For the text-containing cell, return its midpoint in [x, y] coordinate format. 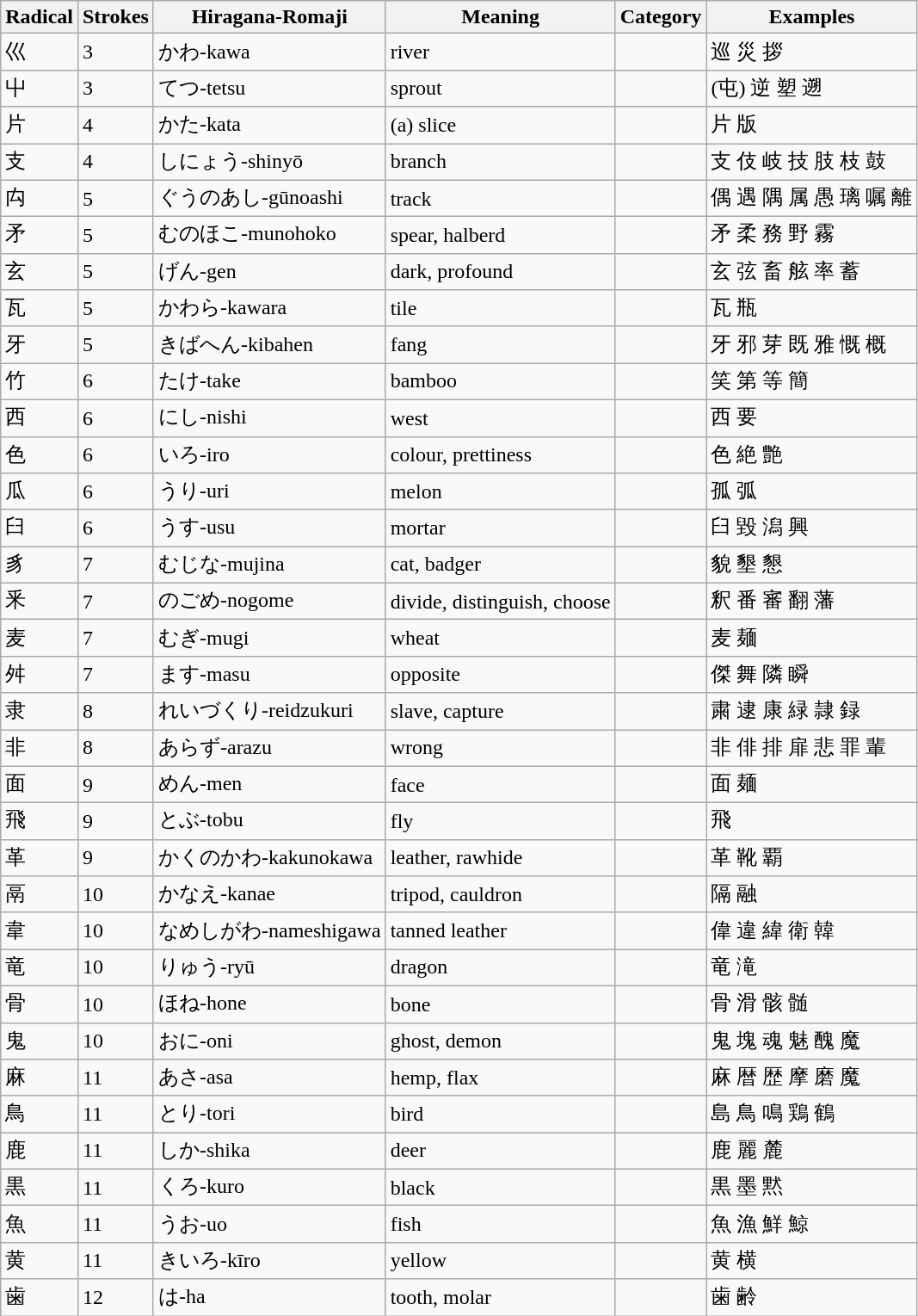
非 [40, 749]
うお-uo [269, 1224]
歯 [40, 1298]
Strokes [115, 17]
面 麺 [812, 785]
しにょう-shinyō [269, 162]
wheat [501, 639]
bone [501, 1004]
12 [115, 1298]
玄 弦 畜 舷 率 蓄 [812, 272]
とぶ-tobu [269, 821]
bird [501, 1114]
Radical [40, 17]
west [501, 418]
片 版 [812, 126]
fang [501, 344]
tanned leather [501, 931]
Category [661, 17]
麻 [40, 1078]
屮 [40, 88]
colour, prettiness [501, 454]
fish [501, 1224]
支 [40, 162]
孤 弧 [812, 492]
牙 [40, 344]
魚 漁 鮮 鯨 [812, 1224]
tile [501, 308]
鳥 [40, 1114]
cat, badger [501, 565]
隔 融 [812, 895]
臼 [40, 528]
tooth, molar [501, 1298]
(屯) 逆 塑 遡 [812, 88]
ぐうのあし-gūnoashi [269, 198]
禸 [40, 198]
西 要 [812, 418]
色 絶 艶 [812, 454]
かくのかわ-kakunokawa [269, 857]
革 靴 覇 [812, 857]
かわ-kawa [269, 52]
片 [40, 126]
ます-masu [269, 675]
きばへん-kibahen [269, 344]
臼 毀 潟 興 [812, 528]
麦 [40, 639]
yellow [501, 1260]
支 伎 岐 技 肢 枝 鼓 [812, 162]
矛 [40, 236]
かなえ-kanae [269, 895]
たけ-take [269, 382]
色 [40, 454]
牙 邪 芽 既 雅 慨 概 [812, 344]
うり-uri [269, 492]
偶 遇 隅 属 愚 璃 嘱 離 [812, 198]
釈 番 審 翻 藩 [812, 601]
fly [501, 821]
hemp, flax [501, 1078]
黒 墨 黙 [812, 1188]
ほね-hone [269, 1004]
竜 [40, 967]
しか-shika [269, 1152]
非 俳 排 扉 悲 罪 輩 [812, 749]
むじな-mujina [269, 565]
竜 滝 [812, 967]
笑 第 等 簡 [812, 382]
black [501, 1188]
骨 滑 骸 髄 [812, 1004]
鹿 麗 麓 [812, 1152]
西 [40, 418]
dark, profound [501, 272]
傑 舞 隣 瞬 [812, 675]
釆 [40, 601]
wrong [501, 749]
は-ha [269, 1298]
黄 横 [812, 1260]
島 鳥 鳴 鶏 鶴 [812, 1114]
にし-nishi [269, 418]
spear, halberd [501, 236]
dragon [501, 967]
divide, distinguish, choose [501, 601]
歯 齢 [812, 1298]
face [501, 785]
track [501, 198]
玄 [40, 272]
麦 麺 [812, 639]
leather, rawhide [501, 857]
melon [501, 492]
鬼 [40, 1041]
なめしがわ-nameshigawa [269, 931]
tripod, cauldron [501, 895]
黒 [40, 1188]
鬼 塊 魂 魅 醜 魔 [812, 1041]
瓦 [40, 308]
粛 逮 康 緑 隷 録 [812, 711]
貌 墾 懇 [812, 565]
むのほこ-munohoko [269, 236]
あらず-arazu [269, 749]
かた-kata [269, 126]
魚 [40, 1224]
骨 [40, 1004]
slave, capture [501, 711]
きいろ-kīro [269, 1260]
deer [501, 1152]
のごめ-nogome [269, 601]
巛 [40, 52]
river [501, 52]
瓜 [40, 492]
branch [501, 162]
れいづくり-reidzukuri [269, 711]
矛 柔 務 野 霧 [812, 236]
竹 [40, 382]
あさ-asa [269, 1078]
とり-tori [269, 1114]
opposite [501, 675]
めん-men [269, 785]
mortar [501, 528]
bamboo [501, 382]
いろ-iro [269, 454]
てつ-tetsu [269, 88]
うす-usu [269, 528]
(a) slice [501, 126]
くろ-kuro [269, 1188]
Examples [812, 17]
瓦 瓶 [812, 308]
りゅう-ryū [269, 967]
革 [40, 857]
Meaning [501, 17]
ghost, demon [501, 1041]
げん-gen [269, 272]
黄 [40, 1260]
鹿 [40, 1152]
巡 災 拶 [812, 52]
かわら-kawara [269, 308]
面 [40, 785]
偉 違 緯 衛 韓 [812, 931]
sprout [501, 88]
鬲 [40, 895]
むぎ-mugi [269, 639]
豸 [40, 565]
韋 [40, 931]
隶 [40, 711]
麻 暦 歴 摩 磨 魔 [812, 1078]
舛 [40, 675]
おに-oni [269, 1041]
Hiragana-Romaji [269, 17]
